Locate the cell with the specified text and output its (x, y) center coordinate. 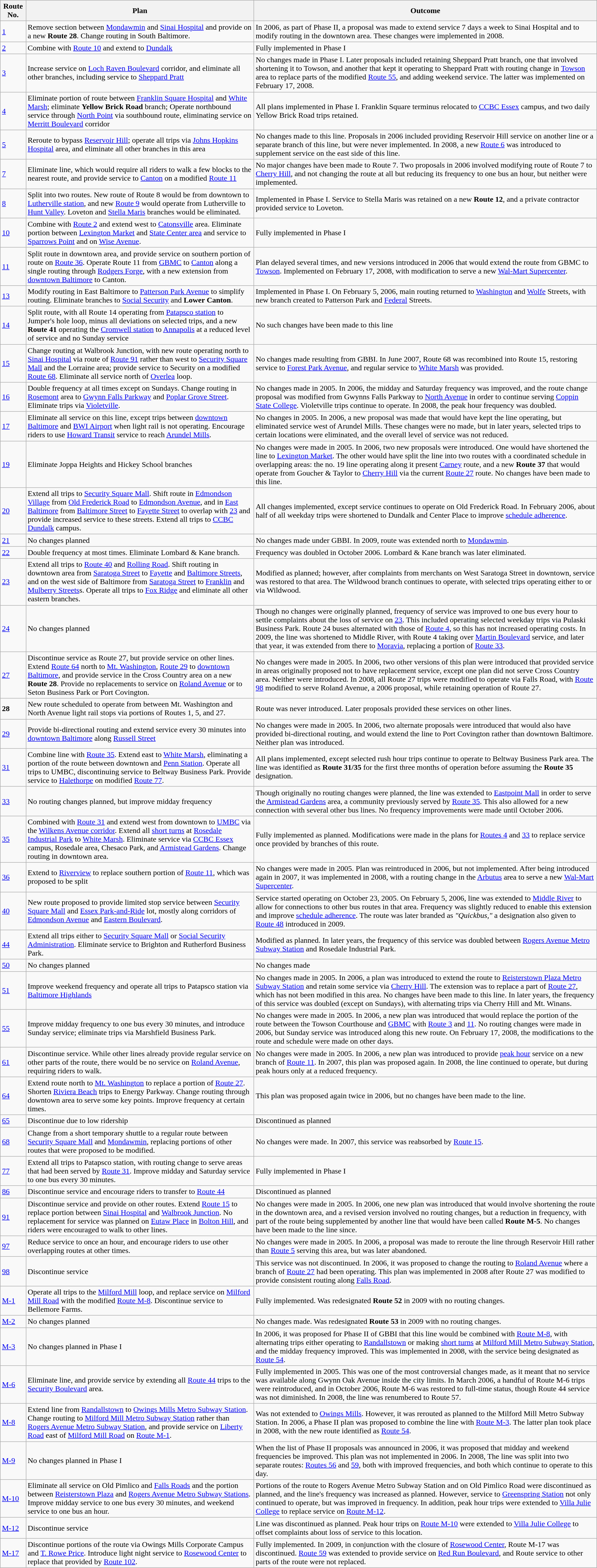
No such changes have been made to this line (425, 325)
97 (13, 1246)
50 (13, 965)
11 (13, 266)
No changes made (425, 965)
M-12 (13, 1528)
Eliminate line, which would require all riders to walk a few blocks to the nearest route, and provide service to Canton on a modified Route 11 (140, 174)
14 (13, 325)
36 (13, 877)
Improve midday frequency to one bus every 30 minutes, and introduce Sunday service; eliminate trips via Marshfield Business Park. (140, 1028)
Frequency was doubled in October 2006. Lombard & Kane branch was later eliminated. (425, 552)
Discontinue due to low ridership (140, 1121)
20 (13, 511)
All plans implemented in Phase I. Franklin Square terminus relocated to CCBC Essex campus, and two daily Yellow Brick Road trips retained. (425, 111)
64 (13, 1096)
31 (13, 767)
Discontinue service and encourage riders to transfer to Route 44 (140, 1192)
M-3 (13, 1347)
68 (13, 1142)
No routing changes planned, but improve midday frequency (140, 801)
16 (13, 397)
M-10 (13, 1499)
Outcome (425, 11)
No changes were made. In 2007, this service was reabsorbed by Route 15. (425, 1142)
Route was never introduced. Later proposals provided these services on other lines. (425, 709)
Modify routing in East Baltimore to Patterson Park Avenue to simplify routing. Eliminate branches to Social Security and Lower Canton. (140, 296)
5 (13, 145)
Provide bi-directional routing and extend service every 30 minutes into downtown Baltimore along Russell Street (140, 734)
Extend to Riverview to replace southern portion of Route 11, which was proposed to be split (140, 877)
98 (13, 1271)
1 (13, 31)
15 (13, 363)
No changes made. Was redesignated Route 53 in 2009 with no routing changes. (425, 1321)
27 (13, 675)
13 (13, 296)
Route No. (13, 11)
19 (13, 464)
40 (13, 911)
77 (13, 1171)
3 (13, 73)
22 (13, 552)
Combine with Route 10 and extend to Dundalk (140, 48)
Reduce service to once an hour, and encourage riders to use other overlapping routes at other times. (140, 1246)
Eliminate line, and provide service by extending all Route 44 trips to the Security Boulevard area. (140, 1384)
10 (13, 233)
M-9 (13, 1460)
Fully implemented. Was redesignated Route 52 in 2009 with no routing changes. (425, 1301)
M-6 (13, 1384)
Reroute to bypass Reservoir Hill; operate all trips via Johns Hopkins Hospital area, and eliminate all other branches in this area (140, 145)
55 (13, 1028)
86 (13, 1192)
Increase service on Loch Raven Boulevard corridor, and eliminate all other branches, including service to Sheppard Pratt (140, 73)
M-1 (13, 1301)
7 (13, 174)
28 (13, 709)
M-8 (13, 1423)
8 (13, 203)
29 (13, 734)
61 (13, 1062)
21 (13, 540)
91 (13, 1217)
No changes made under GBBI. In 2009, route was extended north to Mondawmin. (425, 540)
Double frequency at most times. Eliminate Lombard & Kane branch. (140, 552)
M-2 (13, 1321)
24 (13, 628)
35 (13, 839)
Implemented in Phase I. Service to Stella Maris was retained on a new Route 12, and a private contractor provided service to Loveton. (425, 203)
44 (13, 945)
4 (13, 111)
Improve weekend frequency and operate all trips to Patapsco station via Baltimore Highlands (140, 991)
23 (13, 582)
Eliminate Joppa Heights and Hickey School branches (140, 464)
2 (13, 48)
33 (13, 801)
New route scheduled to operate from between Mt. Washington and North Avenue light rail stops via portions of Routes 1, 5, and 27. (140, 709)
Extend all trips either to Security Square Mall or Social Security Administration. Eliminate service to Brighton and Rutherford Business Park. (140, 945)
65 (13, 1121)
17 (13, 426)
This plan was proposed again twice in 2006, but no changes have been made to the line. (425, 1096)
M-17 (13, 1553)
Fully implemented as planned. Modifications were made in the plans for Routes 4 and 33 to replace service once provided by branches of this route. (425, 839)
Plan (140, 11)
Remove section between Mondawmin and Sinai Hospital and provide on a new Route 28. Change routing in South Baltimore. (140, 31)
51 (13, 991)
